Find where the given text appears and provide that cell's center as [X, Y] coordinate. 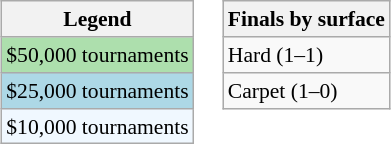
Carpet (1–0) [306, 91]
Hard (1–1) [306, 55]
$50,000 tournaments [97, 55]
$25,000 tournaments [97, 91]
Legend [97, 19]
Finals by surface [306, 19]
$10,000 tournaments [97, 126]
